Return the (x, y) coordinate for the center point of the cell that contains the specified text.  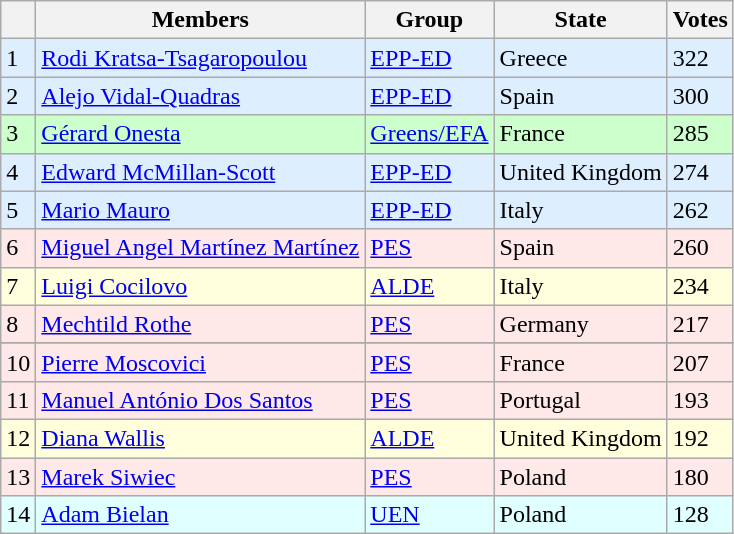
Portugal (580, 400)
Greens/EFA (430, 134)
192 (700, 438)
Mario Mauro (200, 210)
Pierre Moscovici (200, 362)
300 (700, 96)
Mechtild Rothe (200, 324)
Miguel Angel Martínez Martínez (200, 248)
2 (18, 96)
322 (700, 58)
180 (700, 477)
217 (700, 324)
Luigi Cocilovo (200, 286)
Members (200, 20)
10 (18, 362)
State (580, 20)
262 (700, 210)
4 (18, 172)
13 (18, 477)
5 (18, 210)
128 (700, 515)
Votes (700, 20)
Diana Wallis (200, 438)
Edward McMillan-Scott (200, 172)
274 (700, 172)
Rodi Kratsa-Tsagaropoulou (200, 58)
Marek Siwiec (200, 477)
12 (18, 438)
3 (18, 134)
7 (18, 286)
Alejo Vidal-Quadras (200, 96)
8 (18, 324)
Germany (580, 324)
Greece (580, 58)
Adam Bielan (200, 515)
Gérard Onesta (200, 134)
1 (18, 58)
UEN (430, 515)
Manuel António Dos Santos (200, 400)
285 (700, 134)
207 (700, 362)
193 (700, 400)
Group (430, 20)
260 (700, 248)
11 (18, 400)
6 (18, 248)
234 (700, 286)
14 (18, 515)
